Return (X, Y) of the center of cell containing provided text 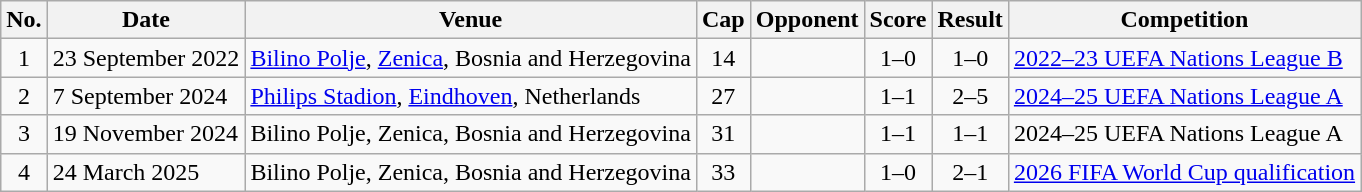
2022–23 UEFA Nations League B (1184, 58)
Score (898, 20)
14 (723, 58)
2–1 (970, 172)
Result (970, 20)
33 (723, 172)
Opponent (807, 20)
Cap (723, 20)
4 (24, 172)
7 September 2024 (146, 96)
Venue (471, 20)
Competition (1184, 20)
2 (24, 96)
Date (146, 20)
2026 FIFA World Cup qualification (1184, 172)
3 (24, 134)
2–5 (970, 96)
1 (24, 58)
27 (723, 96)
31 (723, 134)
19 November 2024 (146, 134)
23 September 2022 (146, 58)
Philips Stadion, Eindhoven, Netherlands (471, 96)
No. (24, 20)
24 March 2025 (146, 172)
